Return the [x, y] coordinate for the center point of the cell that contains the specified text.  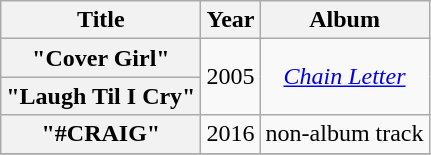
2016 [230, 134]
Album [344, 20]
Title [101, 20]
"Cover Girl" [101, 58]
"#CRAIG" [101, 134]
2005 [230, 77]
Year [230, 20]
"Laugh Til I Cry" [101, 96]
Chain Letter [344, 77]
non-album track [344, 134]
